Return the [X, Y] coordinate for the center point of the cell that contains the specified text.  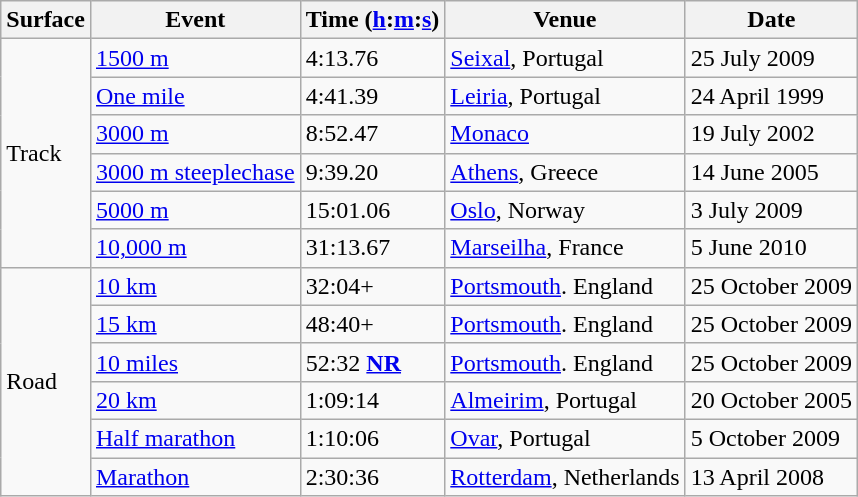
Date [771, 20]
3000 m steeplechase [195, 172]
10 km [195, 286]
Venue [565, 20]
9:39.20 [372, 172]
Monaco [565, 134]
52:32 NR [372, 362]
14 June 2005 [771, 172]
10,000 m [195, 248]
Athens, Greece [565, 172]
Half marathon [195, 438]
48:40+ [372, 324]
3 July 2009 [771, 210]
Leiria, Portugal [565, 96]
15 km [195, 324]
Oslo, Norway [565, 210]
1:09:14 [372, 400]
4:13.76 [372, 58]
Track [46, 153]
20 October 2005 [771, 400]
25 July 2009 [771, 58]
Event [195, 20]
1500 m [195, 58]
13 April 2008 [771, 477]
3000 m [195, 134]
8:52.47 [372, 134]
19 July 2002 [771, 134]
5 October 2009 [771, 438]
Time (h:m:s) [372, 20]
One mile [195, 96]
31:13.67 [372, 248]
15:01.06 [372, 210]
Rotterdam, Netherlands [565, 477]
5 June 2010 [771, 248]
Seixal, Portugal [565, 58]
20 km [195, 400]
Road [46, 381]
10 miles [195, 362]
5000 m [195, 210]
Ovar, Portugal [565, 438]
Marathon [195, 477]
4:41.39 [372, 96]
Almeirim, Portugal [565, 400]
2:30:36 [372, 477]
24 April 1999 [771, 96]
Marseilha, France [565, 248]
32:04+ [372, 286]
1:10:06 [372, 438]
Surface [46, 20]
